Search for the cell housing the specified text and yield its [X, Y] center coordinate. 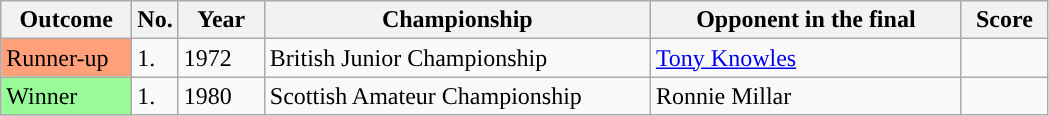
Ronnie Millar [806, 96]
Score [1004, 20]
Championship [457, 20]
Opponent in the final [806, 20]
Winner [66, 96]
Scottish Amateur Championship [457, 96]
Tony Knowles [806, 58]
1980 [221, 96]
1972 [221, 58]
Runner-up [66, 58]
No. [155, 20]
Outcome [66, 20]
Year [221, 20]
British Junior Championship [457, 58]
